Detect which cell encompasses the target text, then output its [x, y] center coordinate. 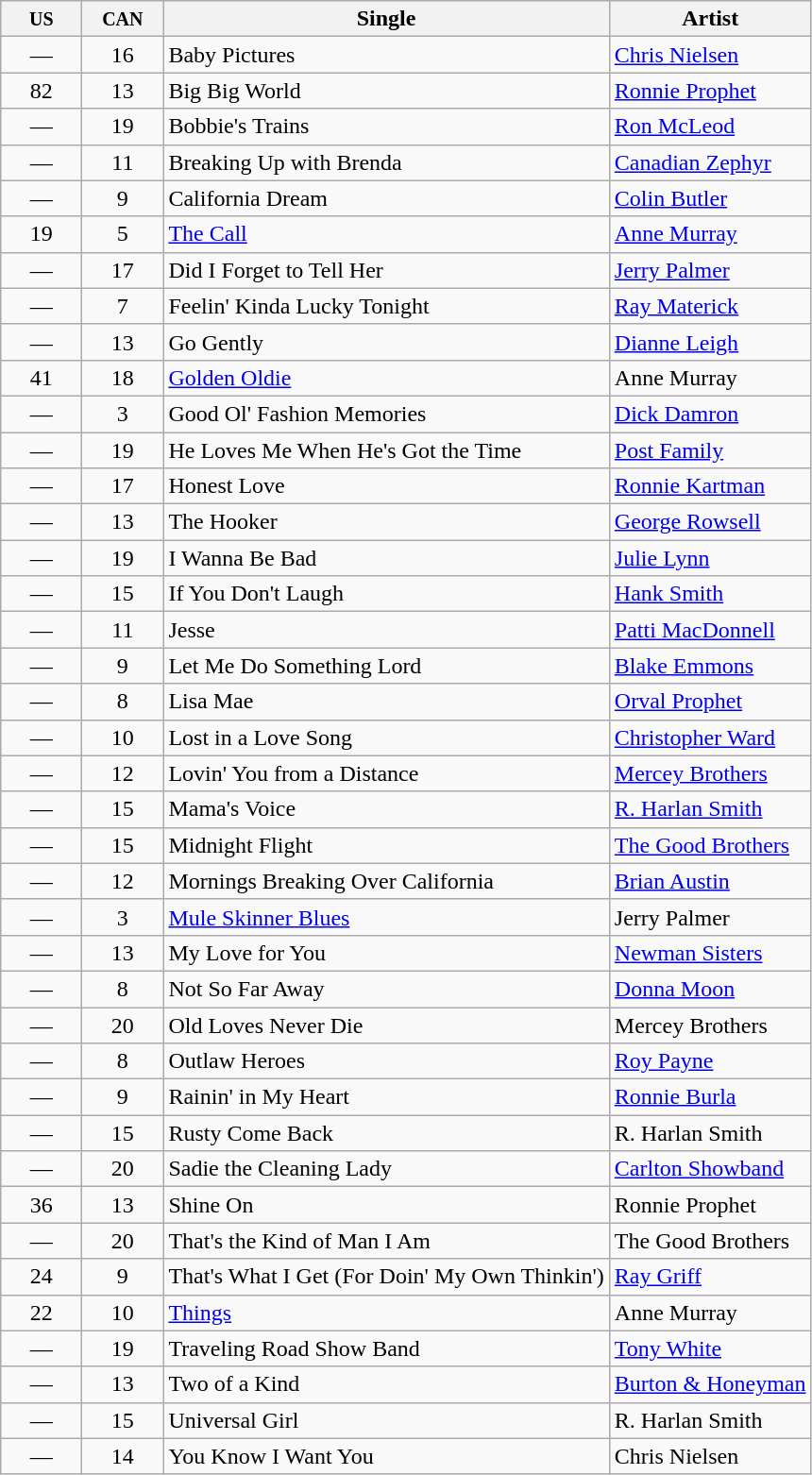
US [42, 19]
He Loves Me When He's Got the Time [386, 450]
Universal Girl [386, 1420]
Baby Pictures [386, 55]
Rainin' in My Heart [386, 1097]
Bobbie's Trains [386, 127]
Christopher Ward [710, 737]
Not So Far Away [386, 989]
Midnight Flight [386, 845]
Roy Payne [710, 1061]
Canadian Zephyr [710, 162]
Patti MacDonnell [710, 630]
Hank Smith [710, 594]
Jesse [386, 630]
Mama's Voice [386, 809]
Outlaw Heroes [386, 1061]
Newman Sisters [710, 953]
George Rowsell [710, 522]
Sadie the Cleaning Lady [386, 1169]
Lisa Mae [386, 702]
Feelin' Kinda Lucky Tonight [386, 306]
16 [123, 55]
That's the Kind of Man I Am [386, 1241]
Good Ol' Fashion Memories [386, 414]
Brian Austin [710, 881]
Things [386, 1313]
Did I Forget to Tell Her [386, 270]
Ron McLeod [710, 127]
Lovin' You from a Distance [386, 773]
Orval Prophet [710, 702]
If You Don't Laugh [386, 594]
Breaking Up with Brenda [386, 162]
Colin Butler [710, 198]
Dick Damron [710, 414]
Donna Moon [710, 989]
Blake Emmons [710, 666]
Golden Oldie [386, 378]
Burton & Honeyman [710, 1384]
Lost in a Love Song [386, 737]
Julie Lynn [710, 558]
That's What I Get (For Doin' My Own Thinkin') [386, 1277]
Mule Skinner Blues [386, 917]
Mornings Breaking Over California [386, 881]
Ray Griff [710, 1277]
Go Gently [386, 342]
36 [42, 1205]
Carlton Showband [710, 1169]
Single [386, 19]
Two of a Kind [386, 1384]
California Dream [386, 198]
CAN [123, 19]
Ronnie Kartman [710, 486]
Rusty Come Back [386, 1133]
I Wanna Be Bad [386, 558]
Let Me Do Something Lord [386, 666]
Big Big World [386, 91]
Dianne Leigh [710, 342]
Traveling Road Show Band [386, 1348]
Ray Materick [710, 306]
The Hooker [386, 522]
Artist [710, 19]
My Love for You [386, 953]
14 [123, 1456]
Ronnie Burla [710, 1097]
7 [123, 306]
5 [123, 234]
You Know I Want You [386, 1456]
Shine On [386, 1205]
22 [42, 1313]
Post Family [710, 450]
24 [42, 1277]
Tony White [710, 1348]
Honest Love [386, 486]
Old Loves Never Die [386, 1025]
18 [123, 378]
41 [42, 378]
82 [42, 91]
The Call [386, 234]
